Provide the [X, Y] coordinate of the cell's center where the given text is located.  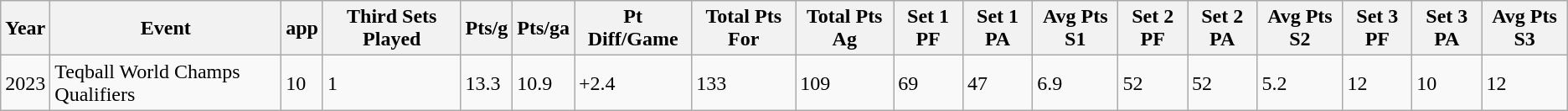
5.2 [1300, 82]
Pts/g [487, 29]
Avg Pts S3 [1524, 29]
app [302, 29]
Avg Pts S2 [1300, 29]
109 [844, 82]
10.9 [544, 82]
Pts/ga [544, 29]
1 [392, 82]
Set 2 PA [1223, 29]
Total Pts Ag [844, 29]
Set 1 PA [997, 29]
Year [25, 29]
Teqball World Champs Qualifiers [166, 82]
+2.4 [633, 82]
2023 [25, 82]
Event [166, 29]
Total Pts For [744, 29]
133 [744, 82]
Pt Diff/Game [633, 29]
47 [997, 82]
Set 3 PF [1377, 29]
69 [928, 82]
Set 2 PF [1153, 29]
Avg Pts S1 [1075, 29]
6.9 [1075, 82]
Third Sets Played [392, 29]
Set 1 PF [928, 29]
13.3 [487, 82]
Set 3 PA [1447, 29]
